Identify which cell holds the provided text, then report its (X, Y) central coordinate. 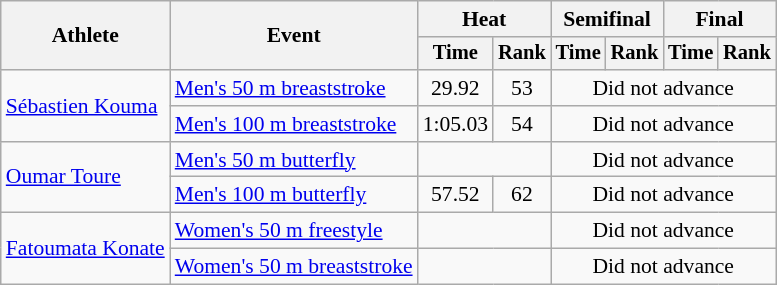
Men's 100 m breaststroke (294, 124)
Women's 50 m freestyle (294, 231)
Fatoumata Konate (86, 248)
53 (522, 88)
Final (719, 19)
Event (294, 36)
Men's 50 m butterfly (294, 160)
Sébastien Kouma (86, 106)
Oumar Toure (86, 178)
Semifinal (607, 19)
1:05.03 (456, 124)
Men's 50 m breaststroke (294, 88)
29.92 (456, 88)
54 (522, 124)
Men's 100 m butterfly (294, 195)
Women's 50 m breaststroke (294, 267)
Heat (484, 19)
62 (522, 195)
57.52 (456, 195)
Athlete (86, 36)
